For the text-containing cell, return its midpoint in [x, y] coordinate format. 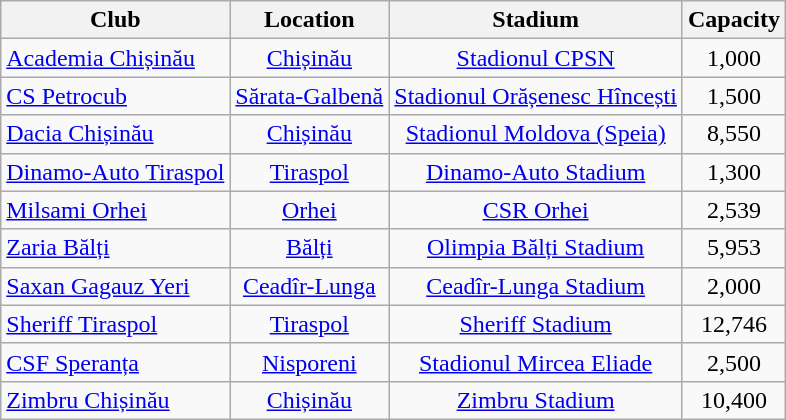
Capacity [734, 20]
2,500 [734, 362]
Zimbru Stadium [536, 400]
Stadionul Orășenesc Hîncești [536, 96]
1,300 [734, 172]
1,500 [734, 96]
Sheriff Stadium [536, 324]
Sheriff Tiraspol [116, 324]
Nisporeni [310, 362]
Stadionul CPSN [536, 58]
12,746 [734, 324]
5,953 [734, 248]
Academia Chișinău [116, 58]
Location [310, 20]
Ceadîr-Lunga Stadium [536, 286]
Zaria Bălți [116, 248]
Milsami Orhei [116, 210]
Stadionul Moldova (Speia) [536, 134]
10,400 [734, 400]
2,539 [734, 210]
Bălți [310, 248]
Saxan Gagauz Yeri [116, 286]
Dacia Chișinău [116, 134]
Dinamo-Auto Stadium [536, 172]
Sărata-Galbenă [310, 96]
CS Petrocub [116, 96]
Ceadîr-Lunga [310, 286]
Zimbru Chișinău [116, 400]
CSF Speranța [116, 362]
Club [116, 20]
Stadionul Mircea Eliade [536, 362]
Dinamo-Auto Tiraspol [116, 172]
8,550 [734, 134]
Olimpia Bălți Stadium [536, 248]
2,000 [734, 286]
CSR Orhei [536, 210]
1,000 [734, 58]
Stadium [536, 20]
Orhei [310, 210]
